Scan for the cell matching the given text and deliver its (x, y) coordinate at center. 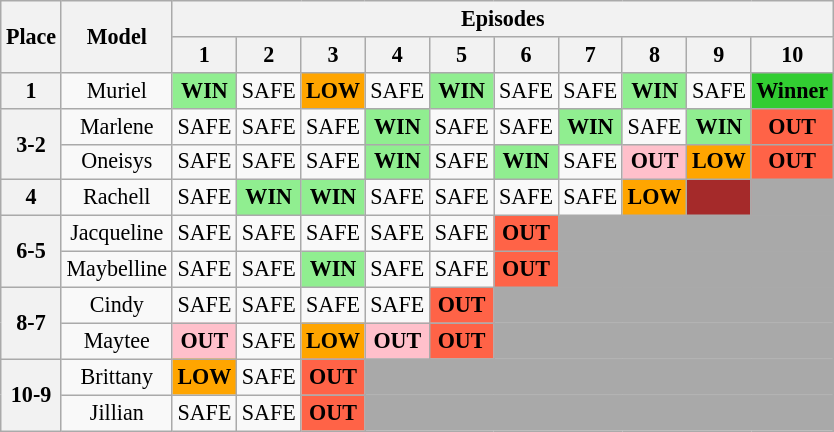
3-2 (32, 144)
Maybelline (116, 269)
Brittany (116, 377)
10-9 (32, 395)
7 (590, 54)
Rachell (116, 198)
Muriel (116, 90)
Marlene (116, 126)
10 (792, 54)
Cindy (116, 305)
9 (719, 54)
Winner (792, 90)
Maytee (116, 341)
Jillian (116, 412)
Model (116, 36)
3 (333, 54)
Episodes (502, 18)
5 (461, 54)
8-7 (32, 323)
6-5 (32, 251)
8 (654, 54)
2 (269, 54)
Place (32, 36)
Oneisys (116, 162)
6 (526, 54)
Jacqueline (116, 233)
